Extract the (X, Y) coordinate from the center of the cell holding the provided text.  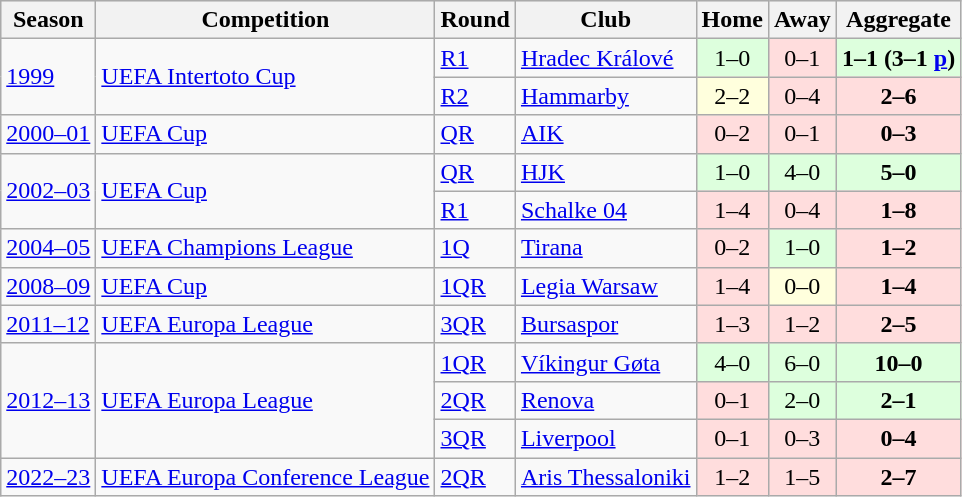
Víkingur Gøta (606, 362)
Away (802, 20)
0–0 (802, 286)
Competition (266, 20)
2002–03 (48, 191)
R2 (475, 96)
2000–01 (48, 134)
2004–05 (48, 248)
2008–09 (48, 286)
Aris Thessaloniki (606, 477)
Home (732, 20)
HJK (606, 172)
2–2 (732, 96)
AIK (606, 134)
1–3 (732, 324)
Aggregate (898, 20)
Round (475, 20)
Season (48, 20)
6–0 (802, 362)
2012–13 (48, 400)
1–1 (3–1 p) (898, 58)
Hammarby (606, 96)
2–5 (898, 324)
1Q (475, 248)
UEFA Europa Conference League (266, 477)
Tirana (606, 248)
Hradec Králové (606, 58)
2–0 (802, 400)
Renova (606, 400)
Schalke 04 (606, 210)
Legia Warsaw (606, 286)
Liverpool (606, 438)
Bursaspor (606, 324)
UEFA Champions League (266, 248)
2–7 (898, 477)
Club (606, 20)
2–6 (898, 96)
2–1 (898, 400)
1–8 (898, 210)
2022–23 (48, 477)
1–5 (802, 477)
UEFA Intertoto Cup (266, 77)
5–0 (898, 172)
10–0 (898, 362)
1999 (48, 77)
2011–12 (48, 324)
